Provide the (x, y) coordinate of the cell's center where the given text is located.  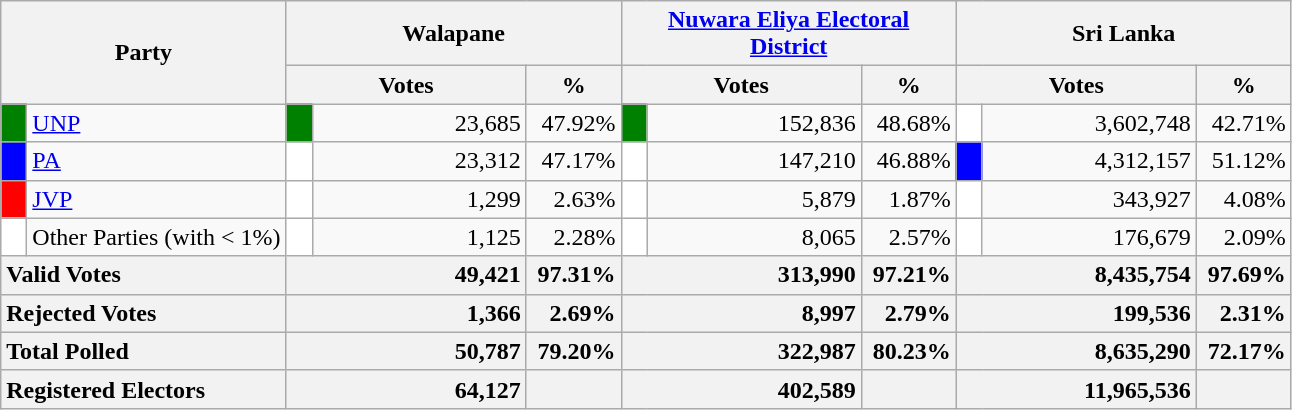
23,312 (419, 161)
UNP (156, 123)
47.92% (574, 123)
2.09% (1244, 237)
1.87% (908, 199)
8,635,290 (1076, 351)
3,602,748 (1089, 123)
72.17% (1244, 351)
Registered Electors (144, 389)
8,065 (754, 237)
97.21% (908, 275)
313,990 (741, 275)
46.88% (908, 161)
80.23% (908, 351)
51.12% (1244, 161)
Rejected Votes (144, 313)
Other Parties (with < 1%) (156, 237)
343,927 (1089, 199)
Nuwara Eliya Electoral District (788, 34)
49,421 (406, 275)
97.69% (1244, 275)
48.68% (908, 123)
322,987 (741, 351)
2.31% (1244, 313)
1,366 (406, 313)
1,125 (419, 237)
11,965,536 (1076, 389)
2.69% (574, 313)
Sri Lanka (1124, 34)
50,787 (406, 351)
2.28% (574, 237)
Valid Votes (144, 275)
152,836 (754, 123)
PA (156, 161)
Party (144, 52)
Total Polled (144, 351)
JVP (156, 199)
Walapane (454, 34)
4,312,157 (1089, 161)
1,299 (419, 199)
47.17% (574, 161)
79.20% (574, 351)
4.08% (1244, 199)
2.63% (574, 199)
199,536 (1076, 313)
42.71% (1244, 123)
64,127 (406, 389)
8,997 (741, 313)
5,879 (754, 199)
97.31% (574, 275)
8,435,754 (1076, 275)
2.79% (908, 313)
147,210 (754, 161)
2.57% (908, 237)
176,679 (1089, 237)
402,589 (741, 389)
23,685 (419, 123)
